For the text-containing cell, return its midpoint in [x, y] coordinate format. 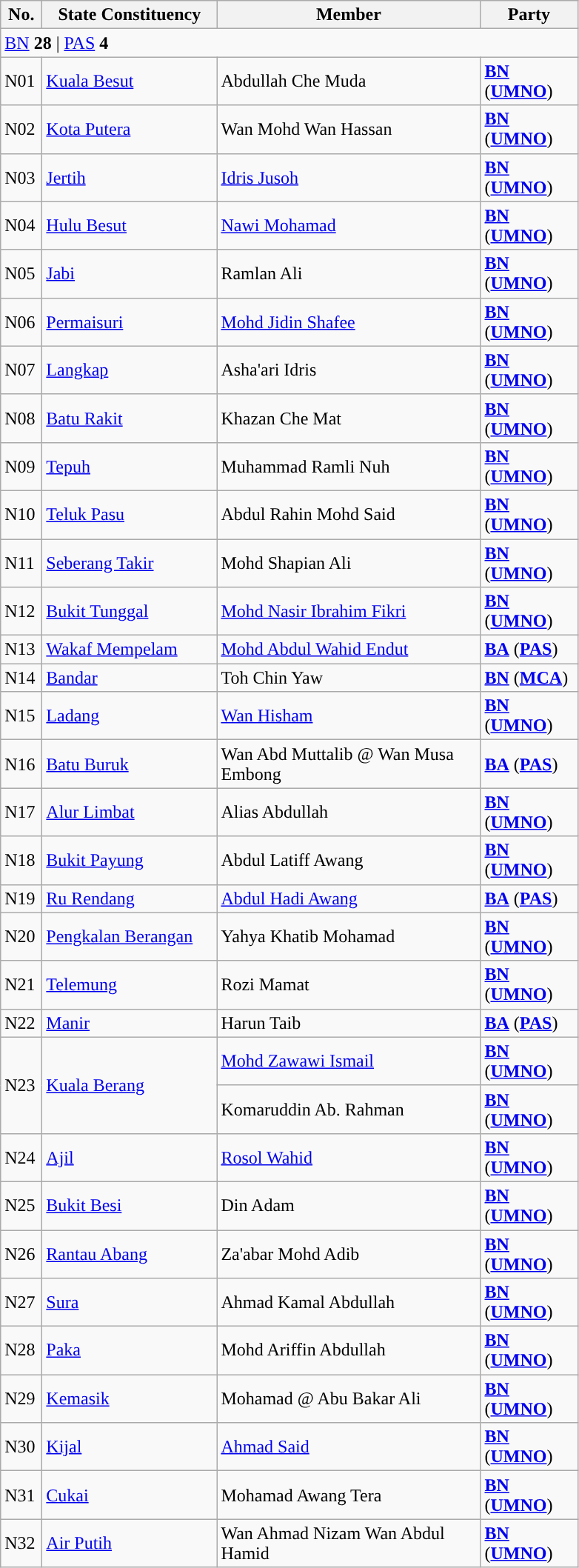
Wan Hisham [349, 715]
N31 [21, 1495]
Ajil [130, 1157]
Party [529, 15]
Jabi [130, 274]
N23 [21, 1085]
Member [349, 15]
Hulu Besut [130, 225]
N02 [21, 129]
Ramlan Ali [349, 274]
N32 [21, 1544]
N25 [21, 1206]
N18 [21, 861]
Rantau Abang [130, 1253]
Nawi Mohamad [349, 225]
Seberang Takir [130, 563]
Harun Taib [349, 1023]
Bukit Payung [130, 861]
N29 [21, 1398]
Kemasik [130, 1398]
N12 [21, 612]
N20 [21, 936]
N21 [21, 985]
Bukit Tunggal [130, 612]
Bandar [130, 678]
Paka [130, 1351]
BN (MCA) [529, 678]
Pengkalan Berangan [130, 936]
Manir [130, 1023]
N03 [21, 178]
N08 [21, 418]
Za'abar Mohd Adib [349, 1253]
Rosol Wahid [349, 1157]
State Constituency [130, 15]
Batu Buruk [130, 764]
Din Adam [349, 1206]
N05 [21, 274]
Kuala Berang [130, 1085]
Jertih [130, 178]
N19 [21, 898]
Tepuh [130, 467]
Kijal [130, 1447]
Kuala Besut [130, 81]
Mohamad @ Abu Bakar Ali [349, 1398]
Mohd Jidin Shafee [349, 321]
N13 [21, 650]
N15 [21, 715]
Rozi Mamat [349, 985]
Muhammad Ramli Nuh [349, 467]
Ahmad Said [349, 1447]
Wan Ahmad Nizam Wan Abdul Hamid [349, 1544]
Abdul Latiff Awang [349, 861]
Asha'ari Idris [349, 370]
Permaisuri [130, 321]
N24 [21, 1157]
Sura [130, 1302]
N26 [21, 1253]
N04 [21, 225]
Ladang [130, 715]
BN 28 | PAS 4 [289, 43]
Wan Abd Muttalib @ Wan Musa Embong [349, 764]
N07 [21, 370]
Wakaf Mempelam [130, 650]
No. [21, 15]
Ru Rendang [130, 898]
Idris Jusoh [349, 178]
N10 [21, 514]
Cukai [130, 1495]
N11 [21, 563]
Wan Mohd Wan Hassan [349, 129]
Alur Limbat [130, 812]
Kota Putera [130, 129]
Telemung [130, 985]
N28 [21, 1351]
Yahya Khatib Mohamad [349, 936]
Toh Chin Yaw [349, 678]
Abdul Hadi Awang [349, 898]
Alias Abdullah [349, 812]
N16 [21, 764]
N09 [21, 467]
Batu Rakit [130, 418]
Teluk Pasu [130, 514]
Mohamad Awang Tera [349, 1495]
N17 [21, 812]
Ahmad Kamal Abdullah [349, 1302]
Abdul Rahin Mohd Said [349, 514]
Komaruddin Ab. Rahman [349, 1110]
Abdullah Che Muda [349, 81]
Mohd Ariffin Abdullah [349, 1351]
N01 [21, 81]
N30 [21, 1447]
N27 [21, 1302]
Mohd Nasir Ibrahim Fikri [349, 612]
N06 [21, 321]
Khazan Che Mat [349, 418]
Bukit Besi [130, 1206]
N22 [21, 1023]
Mohd Shapian Ali [349, 563]
Mohd Zawawi Ismail [349, 1061]
Air Putih [130, 1544]
N14 [21, 678]
Mohd Abdul Wahid Endut [349, 650]
Langkap [130, 370]
